Scan for the cell matching the given text and deliver its [X, Y] coordinate at center. 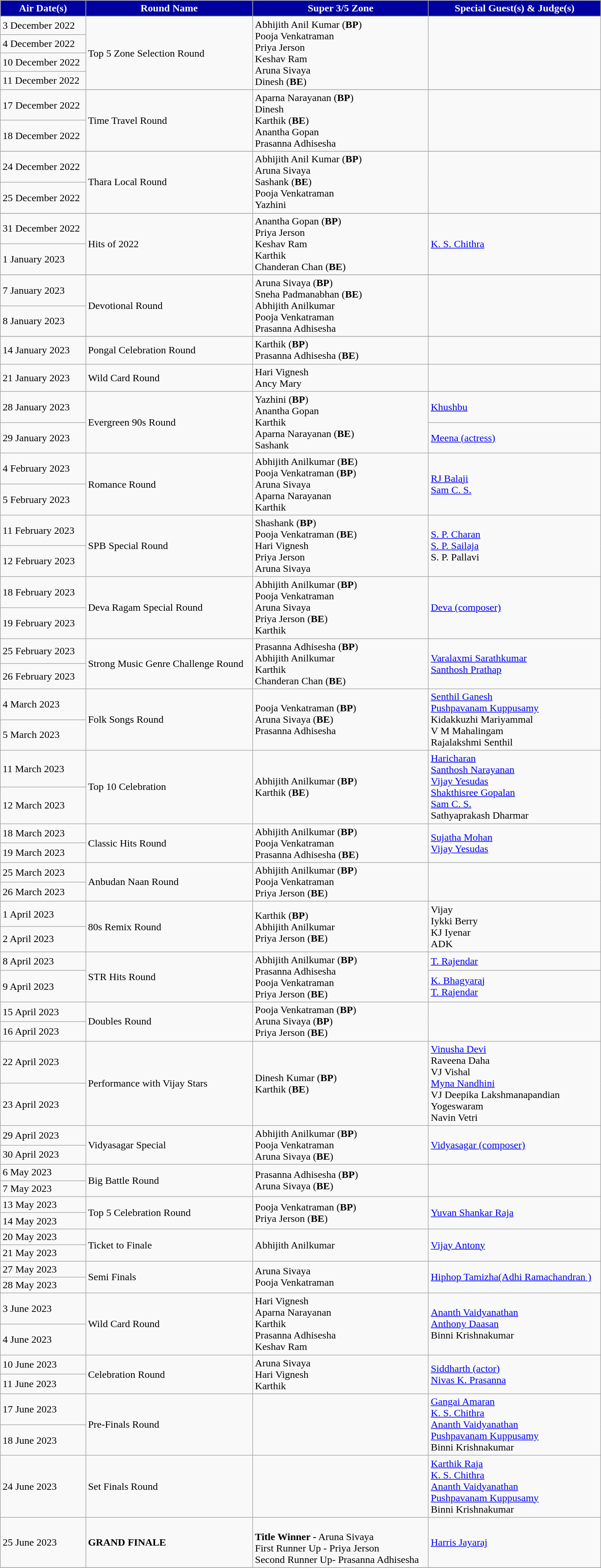
Deva (composer) [515, 607]
Semi Finals [169, 1277]
Karthik (BP) Prasanna Adhisesha (BE) [341, 350]
Evergreen 90s Round [169, 422]
4 December 2022 [43, 44]
Thara Local Round [169, 182]
26 February 2023 [43, 676]
19 February 2023 [43, 623]
Pooja Venkatraman (BP)Aruna Sivaya (BE)Prasanna Adhisesha [341, 720]
11 March 2023 [43, 769]
Folk Songs Round [169, 720]
4 June 2023 [43, 1340]
VijayIykki BerryKJ IyenarADK [515, 926]
T. Rajendar [515, 961]
Abhijith Anilkumar (BP) Karthik (BE) [341, 787]
Hits of 2022 [169, 244]
10 June 2023 [43, 1365]
4 February 2023 [43, 468]
25 March 2023 [43, 872]
Pooja Venkatraman (BP) Priya Jerson (BE) [341, 1213]
30 April 2023 [43, 1155]
S. P. CharanS. P. SailajaS. P. Pallavi [515, 546]
14 May 2023 [43, 1221]
7 January 2023 [43, 290]
Abhijith Anilkumar (BE)Pooja Venkatraman (BP)Aruna Sivaya Aparna Narayanan Karthik [341, 484]
Special Guest(s) & Judge(s) [515, 8]
Performance with Vijay Stars [169, 1083]
Vidyasagar Special [169, 1145]
Romance Round [169, 484]
18 February 2023 [43, 592]
Big Battle Round [169, 1180]
18 March 2023 [43, 833]
23 April 2023 [43, 1104]
Title Winner - Aruna SivayaFirst Runner Up - Priya JersonSecond Runner Up- Prasanna Adhisesha [341, 1543]
29 January 2023 [43, 438]
Doubles Round [169, 1022]
2 April 2023 [43, 939]
Hari VigneshAncy Mary [341, 378]
17 December 2022 [43, 105]
26 March 2023 [43, 892]
Hiphop Tamizha(Adhi Ramachandran ) [515, 1277]
Super 3/5 Zone [341, 8]
25 June 2023 [43, 1543]
Classic Hits Round [169, 843]
Air Date(s) [43, 8]
12 March 2023 [43, 806]
Vijay Antony [515, 1245]
Meena (actress) [515, 438]
9 April 2023 [43, 986]
Karthik RajaK. S. ChithraAnanth VaidyanathanPushpavanam KuppusamyBinni Krishnakumar [515, 1486]
Aruna SivayaPooja Venkatraman [341, 1277]
3 June 2023 [43, 1308]
SPB Special Round [169, 546]
21 May 2023 [43, 1253]
Abhijith Anilkumar (BP)Pooja VenkatramanPrasanna Adhisesha (BE) [341, 843]
Aruna SivayaHari VigneshKarthik [341, 1374]
28 January 2023 [43, 407]
Abhijith Anil Kumar (BP)Aruna SivayaSashank (BE)Pooja Venkatraman Yazhini [341, 182]
18 June 2023 [43, 1440]
Karthik (BP)Abhijith Anilkumar Priya Jerson (BE) [341, 926]
22 April 2023 [43, 1062]
Vidyasagar (composer) [515, 1145]
Top 5 Celebration Round [169, 1213]
Anantha Gopan (BP)Priya JersonKeshav RamKarthikChanderan Chan (BE) [341, 244]
Pooja Venkatraman (BP)Aruna Sivaya (BP)Priya Jerson (BE) [341, 1022]
11 December 2022 [43, 80]
Khushbu [515, 407]
Top 10 Celebration [169, 787]
29 April 2023 [43, 1135]
14 January 2023 [43, 350]
10 December 2022 [43, 62]
Anbudan Naan Round [169, 882]
STR Hits Round [169, 977]
Ananth VaidyanathanAnthony Daasan Binni Krishnakumar [515, 1324]
Abhijith Anilkumar (BP)Pooja VenkatramanPriya Jerson (BE) [341, 882]
Sujatha MohanVijay Yesudas [515, 843]
K. S. Chithra [515, 244]
5 March 2023 [43, 735]
1 January 2023 [43, 260]
6 May 2023 [43, 1172]
1 April 2023 [43, 914]
Pongal Celebration Round [169, 350]
Vinusha DeviRaveena DahaVJ Vishal Myna NandhiniVJ Deepika Lakshmanapandian Yogeswaram Navin Vetri [515, 1083]
Celebration Round [169, 1374]
Round Name [169, 8]
GRAND FINALE [169, 1543]
5 February 2023 [43, 500]
8 January 2023 [43, 321]
19 March 2023 [43, 853]
Abhijith Anilkumar (BP) Pooja Venkatraman Aruna Sivaya (BE) [341, 1145]
Aparna Narayanan (BP)DineshKarthik (BE) Anantha GopanPrasanna Adhisesha [341, 120]
Dinesh Kumar (BP) Karthik (BE) [341, 1083]
11 February 2023 [43, 530]
25 December 2022 [43, 198]
Yazhini (BP) Anantha Gopan KarthikAparna Narayanan (BE)Sashank [341, 422]
Aruna Sivaya (BP)Sneha Padmanabhan (BE)Abhijith AnilkumarPooja VenkatramanPrasanna Adhisesha [341, 306]
Abhijith Anilkumar (BP) Prasanna AdhiseshaPooja Venkatraman Priya Jerson (BE) [341, 977]
Ticket to Finale [169, 1245]
13 May 2023 [43, 1205]
21 January 2023 [43, 378]
Pre-Finals Round [169, 1425]
31 December 2022 [43, 228]
Yuvan Shankar Raja [515, 1213]
Siddharth (actor)Nivas K. Prasanna [515, 1374]
20 May 2023 [43, 1237]
Abhijith Anilkumar (BP) Pooja VenkatramanAruna SivayaPriya Jerson (BE)Karthik [341, 607]
Strong Music Genre Challenge Round [169, 664]
7 May 2023 [43, 1188]
25 February 2023 [43, 651]
Set Finals Round [169, 1486]
Harris Jayaraj [515, 1543]
Devotional Round [169, 306]
Abhijith Anil Kumar (BP)Pooja VenkatramanPriya JersonKeshav RamAruna SivayaDinesh (BE) [341, 53]
Deva Ragam Special Round [169, 607]
27 May 2023 [43, 1269]
Top 5 Zone Selection Round [169, 53]
Gangai AmaranK. S. ChithraAnanth VaidyanathanPushpavanam KuppusamyBinni Krishnakumar [515, 1425]
16 April 2023 [43, 1031]
Varalaxmi SarathkumarSanthosh Prathap [515, 664]
HaricharanSanthosh NarayananVijay YesudasShakthisree GopalanSam C. S.Sathyaprakash Dharmar [515, 787]
11 June 2023 [43, 1384]
24 December 2022 [43, 167]
Time Travel Round [169, 120]
3 December 2022 [43, 25]
Prasanna Adhisesha (BP)Aruna Sivaya (BE) [341, 1180]
28 May 2023 [43, 1285]
17 June 2023 [43, 1409]
Prasanna Adhisesha (BP)Abhijith AnilkumarKarthik Chanderan Chan (BE) [341, 664]
8 April 2023 [43, 961]
Senthil GaneshPushpavanam KuppusamyKidakkuzhi MariyammalV M Mahalingam Rajalakshmi Senthil [515, 720]
Abhijith Anilkumar [341, 1245]
Hari VigneshAparna Narayanan KarthikPrasanna Adhisesha Keshav Ram [341, 1324]
Shashank (BP)Pooja Venkatraman (BE)Hari Vignesh Priya JersonAruna Sivaya [341, 546]
12 February 2023 [43, 561]
K. BhagyarajT. Rajendar [515, 986]
24 June 2023 [43, 1486]
18 December 2022 [43, 136]
RJ BalajiSam C. S. [515, 484]
4 March 2023 [43, 704]
15 April 2023 [43, 1012]
80s Remix Round [169, 926]
